Capture the cell that displays the provided text and extract its [X, Y] central coordinate. 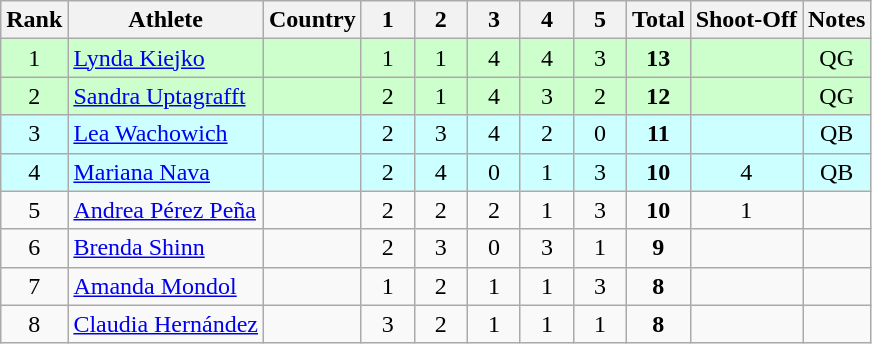
Total [659, 20]
Country [313, 20]
Amanda Mondol [166, 286]
Athlete [166, 20]
12 [659, 96]
Notes [836, 20]
Sandra Uptagrafft [166, 96]
Lynda Kiejko [166, 58]
11 [659, 134]
13 [659, 58]
Mariana Nava [166, 172]
6 [34, 248]
Rank [34, 20]
Andrea Pérez Peña [166, 210]
Brenda Shinn [166, 248]
Lea Wachowich [166, 134]
Shoot-Off [746, 20]
9 [659, 248]
Claudia Hernández [166, 324]
7 [34, 286]
